Detect which cell encompasses the target text, then output its [X, Y] center coordinate. 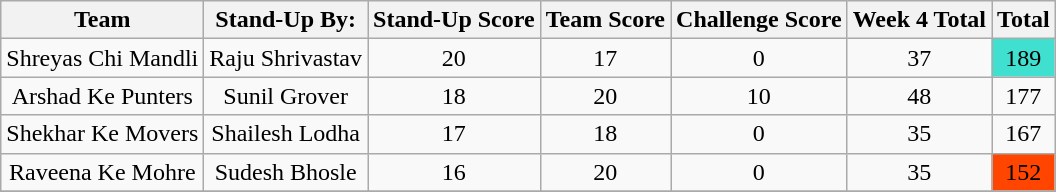
Team Score [605, 20]
152 [1024, 172]
Sunil Grover [286, 96]
Challenge Score [760, 20]
Stand-Up Score [454, 20]
Sudesh Bhosle [286, 172]
Raveena Ke Mohre [102, 172]
Team [102, 20]
Total [1024, 20]
Shekhar Ke Movers [102, 134]
Shailesh Lodha [286, 134]
Week 4 Total [919, 20]
Raju Shrivastav [286, 58]
Stand-Up By: [286, 20]
37 [919, 58]
48 [919, 96]
167 [1024, 134]
189 [1024, 58]
177 [1024, 96]
Arshad Ke Punters [102, 96]
Shreyas Chi Mandli [102, 58]
16 [454, 172]
10 [760, 96]
